Provide the (X, Y) coordinate of the cell's center where the given text is located.  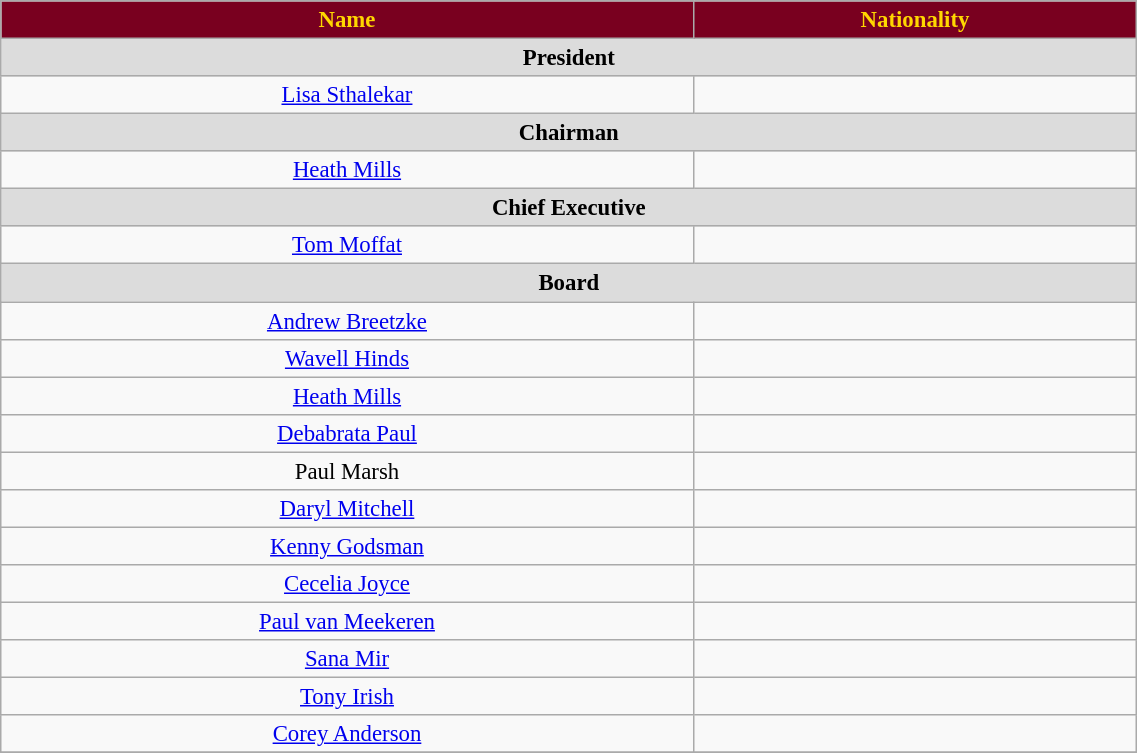
Chief Executive (569, 208)
Tom Moffat (347, 245)
Corey Anderson (347, 734)
President (569, 58)
Debabrata Paul (347, 433)
Chairman (569, 133)
Cecelia Joyce (347, 584)
Tony Irish (347, 697)
Nationality (915, 20)
Paul Marsh (347, 471)
Daryl Mitchell (347, 509)
Kenny Godsman (347, 546)
Paul van Meekeren (347, 621)
Andrew Breetzke (347, 321)
Name (347, 20)
Wavell Hinds (347, 358)
Board (569, 283)
Sana Mir (347, 659)
Lisa Sthalekar (347, 95)
